Extract the (X, Y) coordinate from the center of the cell holding the provided text.  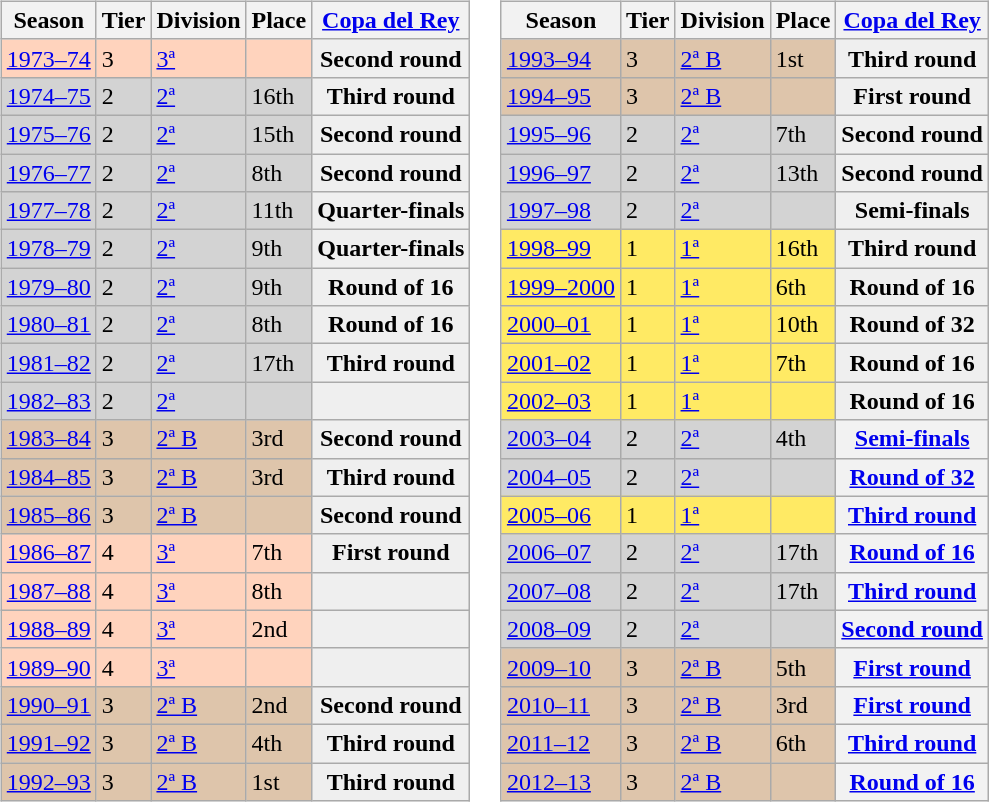
1980–81 (48, 325)
1989–90 (48, 667)
2009–10 (560, 667)
11th (279, 211)
1993–94 (560, 58)
2004–05 (560, 477)
1988–89 (48, 629)
15th (279, 134)
2002–03 (560, 401)
1986–87 (48, 553)
2005–06 (560, 515)
1992–93 (48, 781)
1987–88 (48, 591)
1996–97 (560, 173)
1974–75 (48, 96)
2000–01 (560, 325)
1985–86 (48, 515)
1984–85 (48, 477)
1978–79 (48, 249)
13th (803, 173)
5th (803, 667)
2001–02 (560, 363)
1995–96 (560, 134)
1975–76 (48, 134)
2011–12 (560, 743)
1973–74 (48, 58)
1977–78 (48, 211)
2012–13 (560, 781)
1983–84 (48, 439)
2003–04 (560, 439)
1976–77 (48, 173)
2010–11 (560, 705)
1981–82 (48, 363)
1994–95 (560, 96)
1998–99 (560, 249)
1982–83 (48, 401)
1997–98 (560, 211)
1991–92 (48, 743)
2008–09 (560, 629)
2006–07 (560, 553)
1990–91 (48, 705)
10th (803, 325)
2007–08 (560, 591)
1999–2000 (560, 287)
1979–80 (48, 287)
